Output the [x, y] coordinate of the center of the cell containing the given text.  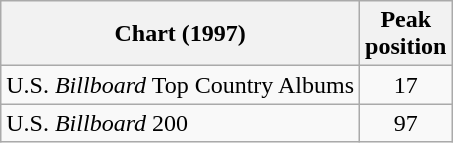
17 [406, 85]
U.S. Billboard 200 [180, 123]
Peakposition [406, 34]
Chart (1997) [180, 34]
97 [406, 123]
U.S. Billboard Top Country Albums [180, 85]
